Capture the cell that displays the provided text and extract its (x, y) central coordinate. 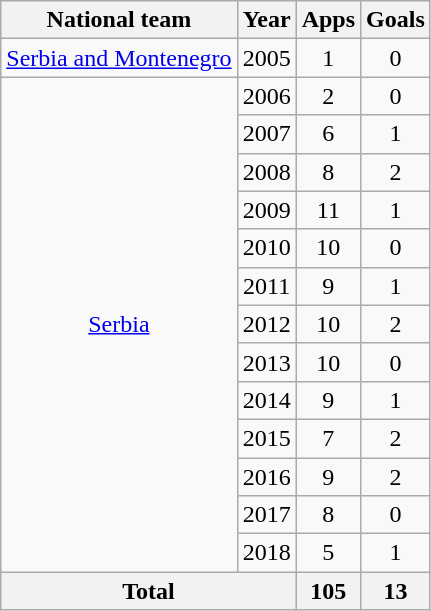
2015 (266, 438)
2010 (266, 248)
2014 (266, 400)
2018 (266, 553)
Year (266, 20)
13 (396, 591)
Apps (328, 20)
2013 (266, 362)
6 (328, 134)
2011 (266, 286)
5 (328, 553)
2007 (266, 134)
Goals (396, 20)
2005 (266, 58)
Total (148, 591)
7 (328, 438)
2016 (266, 477)
Serbia (119, 324)
National team (119, 20)
105 (328, 591)
2009 (266, 210)
2017 (266, 515)
2006 (266, 96)
Serbia and Montenegro (119, 58)
2012 (266, 324)
2008 (266, 172)
11 (328, 210)
